Provide the [x, y] coordinate of the cell's center where the given text is located.  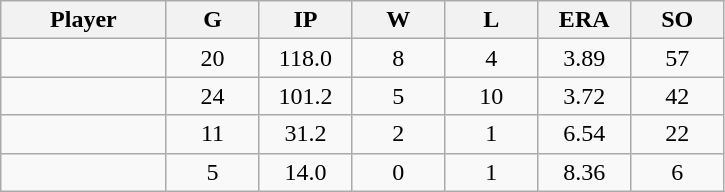
20 [212, 58]
24 [212, 96]
4 [492, 58]
22 [678, 134]
6.54 [584, 134]
31.2 [306, 134]
G [212, 20]
SO [678, 20]
W [398, 20]
118.0 [306, 58]
11 [212, 134]
101.2 [306, 96]
2 [398, 134]
8 [398, 58]
IP [306, 20]
3.89 [584, 58]
6 [678, 172]
L [492, 20]
0 [398, 172]
8.36 [584, 172]
14.0 [306, 172]
42 [678, 96]
3.72 [584, 96]
57 [678, 58]
Player [84, 20]
10 [492, 96]
ERA [584, 20]
